Identify which cell holds the provided text, then report its [X, Y] central coordinate. 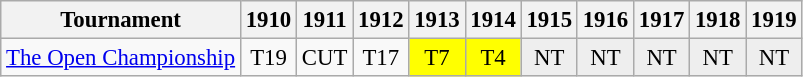
1919 [774, 20]
T4 [493, 58]
T7 [437, 58]
1916 [605, 20]
The Open Championship [121, 58]
1912 [381, 20]
1910 [268, 20]
1915 [549, 20]
1911 [325, 20]
T17 [381, 58]
CUT [325, 58]
T19 [268, 58]
Tournament [121, 20]
1917 [661, 20]
1913 [437, 20]
1918 [718, 20]
1914 [493, 20]
